Detect which cell encompasses the target text, then output its (X, Y) center coordinate. 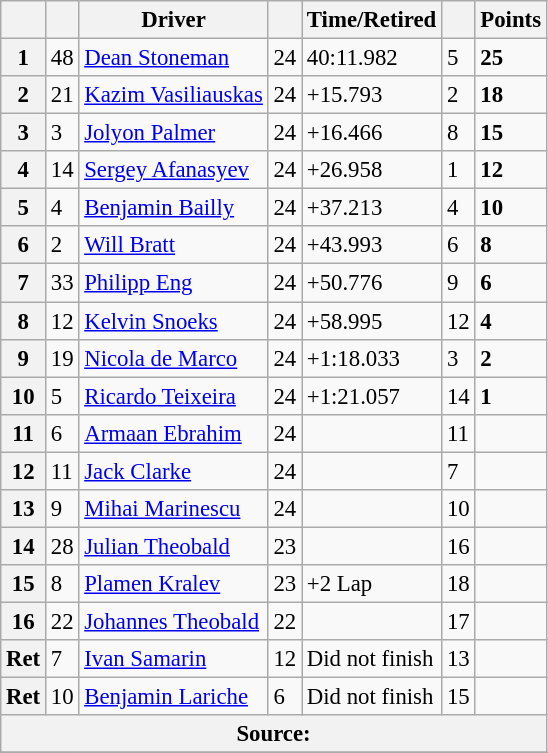
+16.466 (372, 133)
Kelvin Snoeks (174, 321)
Philipp Eng (174, 283)
Jack Clarke (174, 471)
17 (458, 621)
21 (62, 95)
Plamen Kralev (174, 584)
Benjamin Lariche (174, 697)
Sergey Afanasyev (174, 170)
Nicola de Marco (174, 358)
+43.993 (372, 245)
+1:21.057 (372, 396)
19 (62, 358)
Dean Stoneman (174, 58)
33 (62, 283)
+1:18.033 (372, 358)
Driver (174, 20)
Source: (274, 734)
25 (510, 58)
Ricardo Teixeira (174, 396)
Will Bratt (174, 245)
Time/Retired (372, 20)
+58.995 (372, 321)
Jolyon Palmer (174, 133)
Kazim Vasiliauskas (174, 95)
Armaan Ebrahim (174, 433)
Julian Theobald (174, 546)
Points (510, 20)
Ivan Samarin (174, 659)
Mihai Marinescu (174, 509)
+37.213 (372, 208)
Johannes Theobald (174, 621)
Benjamin Bailly (174, 208)
+2 Lap (372, 584)
+15.793 (372, 95)
+26.958 (372, 170)
+50.776 (372, 283)
48 (62, 58)
40:11.982 (372, 58)
28 (62, 546)
